Return the (x, y) coordinate for the center point of the cell that contains the specified text.  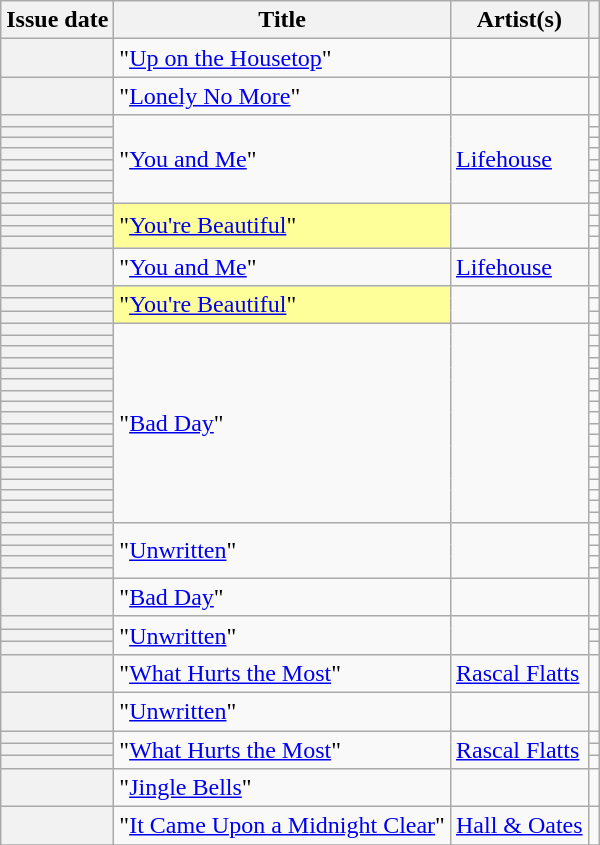
"It Came Upon a Midnight Clear" (282, 826)
"Jingle Bells" (282, 788)
Hall & Oates (519, 826)
"Up on the Housetop" (282, 58)
Issue date (58, 20)
Artist(s) (519, 20)
Title (282, 20)
"Lonely No More" (282, 96)
